Output the [X, Y] coordinate of the center of the cell containing the given text.  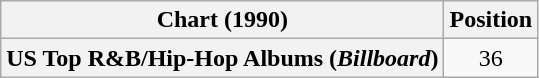
US Top R&B/Hip-Hop Albums (Billboard) [222, 58]
Position [491, 20]
36 [491, 58]
Chart (1990) [222, 20]
